Identify which cell holds the provided text, then report its [x, y] central coordinate. 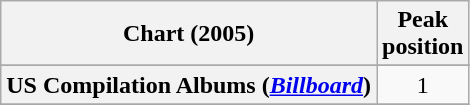
Chart (2005) [189, 34]
Peak position [423, 34]
1 [423, 85]
US Compilation Albums (Billboard) [189, 85]
